Provide the [X, Y] coordinate of the cell's center where the given text is located.  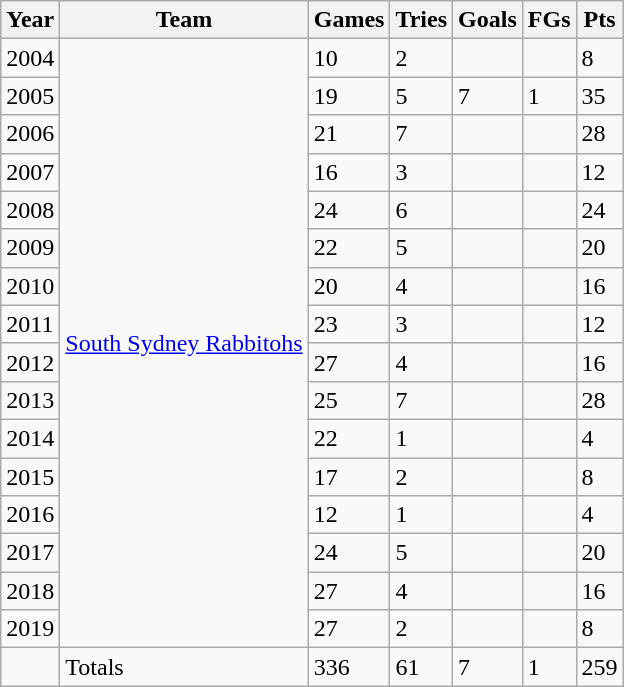
23 [349, 324]
6 [422, 210]
Goals [488, 20]
2005 [30, 96]
Team [184, 20]
Tries [422, 20]
25 [349, 400]
17 [349, 477]
21 [349, 134]
Totals [184, 667]
259 [600, 667]
2019 [30, 629]
2012 [30, 362]
2004 [30, 58]
2011 [30, 324]
2017 [30, 553]
2006 [30, 134]
35 [600, 96]
Pts [600, 20]
61 [422, 667]
2015 [30, 477]
10 [349, 58]
Games [349, 20]
336 [349, 667]
South Sydney Rabbitohs [184, 344]
2009 [30, 248]
FGs [549, 20]
2007 [30, 172]
19 [349, 96]
2008 [30, 210]
2010 [30, 286]
2016 [30, 515]
2013 [30, 400]
Year [30, 20]
2014 [30, 438]
2018 [30, 591]
